Return the (x, y) coordinate for the center point of the cell that contains the specified text.  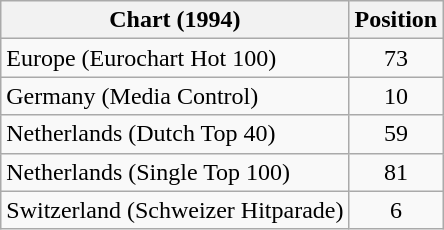
81 (396, 172)
59 (396, 134)
Netherlands (Single Top 100) (175, 172)
6 (396, 210)
Germany (Media Control) (175, 96)
Netherlands (Dutch Top 40) (175, 134)
73 (396, 58)
Position (396, 20)
Switzerland (Schweizer Hitparade) (175, 210)
Chart (1994) (175, 20)
Europe (Eurochart Hot 100) (175, 58)
10 (396, 96)
